For the text-containing cell, return its midpoint in (x, y) coordinate format. 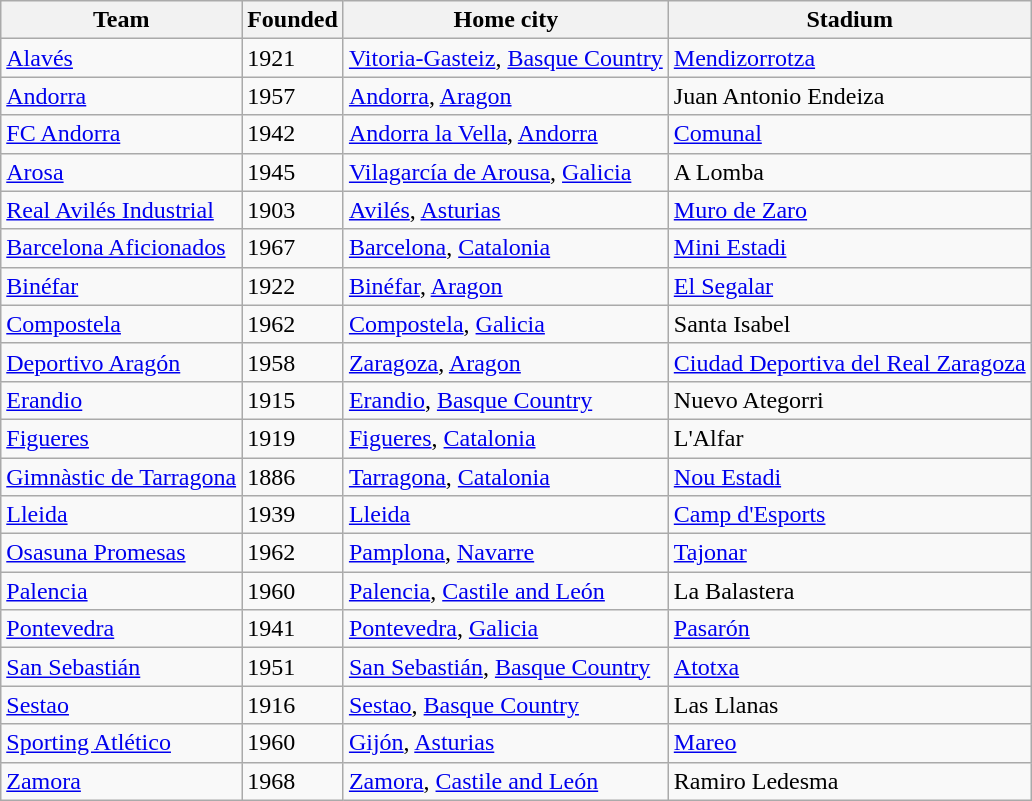
Mini Estadi (850, 248)
Zamora, Castile and León (506, 781)
Arosa (122, 172)
Nou Estadi (850, 477)
Andorra (122, 96)
Ciudad Deportiva del Real Zaragoza (850, 362)
Sporting Atlético (122, 743)
El Segalar (850, 286)
Sestao, Basque Country (506, 705)
1916 (293, 705)
San Sebastián, Basque Country (506, 667)
Tarragona, Catalonia (506, 477)
Gimnàstic de Tarragona (122, 477)
San Sebastián (122, 667)
1942 (293, 134)
Binéfar, Aragon (506, 286)
Pontevedra, Galicia (506, 629)
1886 (293, 477)
Comunal (850, 134)
Zamora (122, 781)
Erandio, Basque Country (506, 400)
Palencia (122, 591)
Ramiro Ledesma (850, 781)
Home city (506, 20)
Las Llanas (850, 705)
Compostela, Galicia (506, 324)
Andorra la Vella, Andorra (506, 134)
1958 (293, 362)
Vitoria-Gasteiz, Basque Country (506, 58)
Zaragoza, Aragon (506, 362)
Atotxa (850, 667)
FC Andorra (122, 134)
1922 (293, 286)
Muro de Zaro (850, 210)
1945 (293, 172)
Binéfar (122, 286)
Barcelona, Catalonia (506, 248)
Juan Antonio Endeiza (850, 96)
La Balastera (850, 591)
1967 (293, 248)
Vilagarcía de Arousa, Galicia (506, 172)
Barcelona Aficionados (122, 248)
Deportivo Aragón (122, 362)
Founded (293, 20)
Figueres, Catalonia (506, 438)
Palencia, Castile and León (506, 591)
Compostela (122, 324)
1915 (293, 400)
Osasuna Promesas (122, 553)
A Lomba (850, 172)
Pamplona, Navarre (506, 553)
Nuevo Ategorri (850, 400)
1921 (293, 58)
Andorra, Aragon (506, 96)
1939 (293, 515)
Stadium (850, 20)
Mareo (850, 743)
L'Alfar (850, 438)
1941 (293, 629)
Pontevedra (122, 629)
Santa Isabel (850, 324)
Alavés (122, 58)
1968 (293, 781)
Team (122, 20)
1951 (293, 667)
Avilés, Asturias (506, 210)
Camp d'Esports (850, 515)
Sestao (122, 705)
1903 (293, 210)
Erandio (122, 400)
Pasarón (850, 629)
Figueres (122, 438)
Tajonar (850, 553)
1919 (293, 438)
1957 (293, 96)
Gijón, Asturias (506, 743)
Real Avilés Industrial (122, 210)
Mendizorrotza (850, 58)
